Search for the cell housing the specified text and yield its [X, Y] center coordinate. 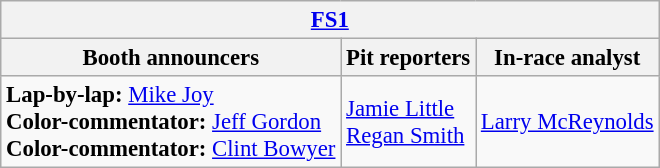
Lap-by-lap: Mike JoyColor-commentator: Jeff GordonColor-commentator: Clint Bowyer [171, 122]
Jamie LittleRegan Smith [408, 122]
Larry McReynolds [568, 122]
Booth announcers [171, 58]
Pit reporters [408, 58]
In-race analyst [568, 58]
FS1 [330, 20]
